Search for the cell housing the specified text and yield its [x, y] center coordinate. 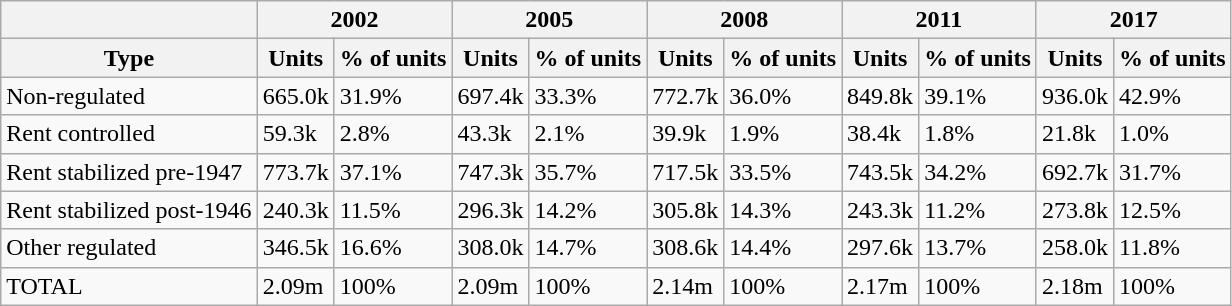
308.0k [490, 248]
36.0% [783, 96]
Rent stabilized pre-1947 [129, 172]
2.8% [393, 134]
TOTAL [129, 286]
31.7% [1172, 172]
34.2% [978, 172]
305.8k [686, 210]
14.2% [588, 210]
2005 [550, 20]
33.5% [783, 172]
773.7k [296, 172]
273.8k [1074, 210]
1.8% [978, 134]
743.5k [880, 172]
14.3% [783, 210]
35.7% [588, 172]
240.3k [296, 210]
39.1% [978, 96]
243.3k [880, 210]
697.4k [490, 96]
936.0k [1074, 96]
13.7% [978, 248]
296.3k [490, 210]
21.8k [1074, 134]
2.14m [686, 286]
42.9% [1172, 96]
2.17m [880, 286]
Rent controlled [129, 134]
1.0% [1172, 134]
43.3k [490, 134]
11.2% [978, 210]
692.7k [1074, 172]
717.5k [686, 172]
258.0k [1074, 248]
Type [129, 58]
2.18m [1074, 286]
297.6k [880, 248]
39.9k [686, 134]
14.7% [588, 248]
2017 [1134, 20]
Rent stabilized post-1946 [129, 210]
747.3k [490, 172]
38.4k [880, 134]
Other regulated [129, 248]
37.1% [393, 172]
346.5k [296, 248]
Non-regulated [129, 96]
12.5% [1172, 210]
308.6k [686, 248]
772.7k [686, 96]
16.6% [393, 248]
2.1% [588, 134]
665.0k [296, 96]
11.8% [1172, 248]
1.9% [783, 134]
2008 [744, 20]
33.3% [588, 96]
14.4% [783, 248]
31.9% [393, 96]
59.3k [296, 134]
2002 [354, 20]
11.5% [393, 210]
849.8k [880, 96]
2011 [940, 20]
